Locate the cell with the specified text and output its [x, y] center coordinate. 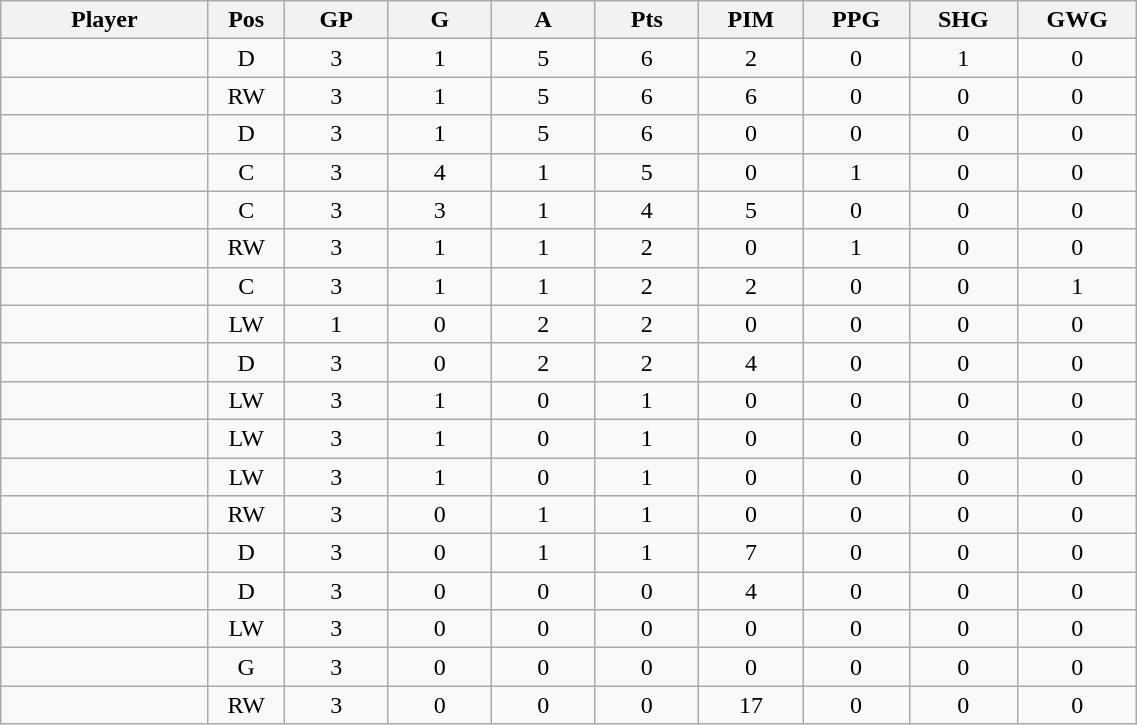
SHG [964, 20]
7 [752, 553]
17 [752, 705]
PIM [752, 20]
A [544, 20]
Pos [246, 20]
GWG [1078, 20]
PPG [856, 20]
Pts [647, 20]
GP [336, 20]
Player [104, 20]
